Identify which cell holds the provided text, then report its (x, y) central coordinate. 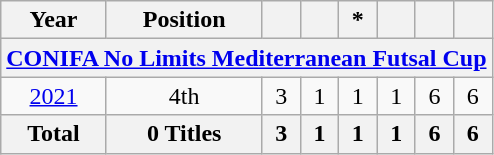
0 Titles (184, 134)
Position (184, 20)
4th (184, 96)
Year (54, 20)
Total (54, 134)
2021 (54, 96)
CONIFA No Limits Mediterranean Futsal Cup (246, 58)
* (358, 20)
